Provide the [X, Y] coordinate of the cell's center where the given text is located.  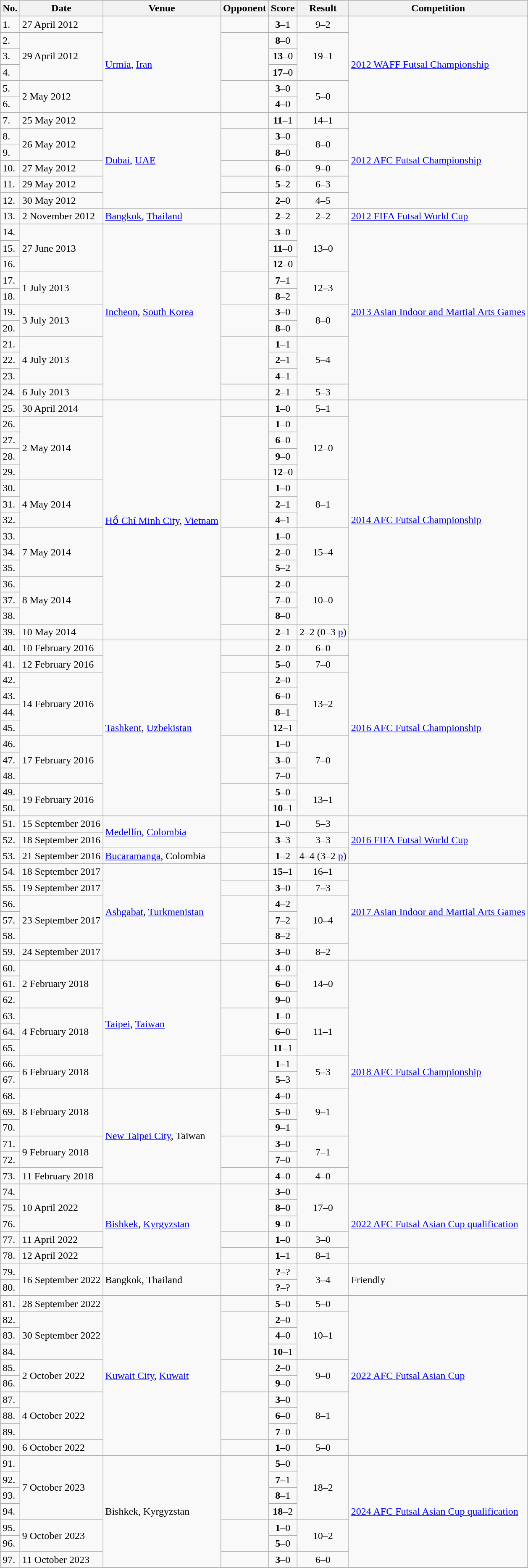
14. [10, 232]
27 May 2012 [61, 168]
2024 AFC Futsal Asian Cup qualification [438, 1511]
46. [10, 744]
11–0 [283, 248]
3 July 2013 [61, 320]
14–0 [323, 984]
52. [10, 840]
4 July 2013 [61, 360]
16. [10, 264]
65. [10, 1048]
33. [10, 536]
25 May 2012 [61, 120]
10 February 2016 [61, 648]
6 October 2022 [61, 1447]
70. [10, 1128]
24. [10, 392]
27 June 2013 [61, 248]
75. [10, 1208]
59. [10, 952]
Date [61, 8]
7–3 [323, 888]
2 May 2012 [61, 96]
Opponent [245, 8]
67. [10, 1080]
5. [10, 88]
10 April 2022 [61, 1208]
94. [10, 1512]
76. [10, 1224]
42. [10, 680]
Tashkent, Uzbekistan [162, 728]
Kuwait City, Kuwait [162, 1376]
15–1 [283, 872]
3–4 [323, 1280]
Incheon, South Korea [162, 313]
73. [10, 1176]
71. [10, 1144]
21. [10, 344]
29 May 2012 [61, 184]
2018 AFC Futsal Championship [438, 1071]
2022 AFC Futsal Asian Cup qualification [438, 1223]
83. [10, 1336]
15. [10, 248]
81. [10, 1304]
30 September 2022 [61, 1336]
82. [10, 1320]
68. [10, 1096]
4–2 [283, 904]
27. [10, 440]
Score [283, 8]
28 September 2022 [61, 1304]
45. [10, 728]
12–3 [323, 288]
2012 AFC Futsal Championship [438, 160]
21 September 2016 [61, 856]
Medellín, Colombia [162, 832]
13. [10, 216]
Dubai, UAE [162, 160]
84. [10, 1352]
6 July 2013 [61, 392]
7. [10, 120]
Friendly [438, 1280]
18 September 2017 [61, 872]
9. [10, 152]
8. [10, 136]
86. [10, 1384]
58. [10, 936]
Hồ Chí Minh City, Vietnam [162, 520]
2012 FIFA Futsal World Cup [438, 216]
32. [10, 520]
15 September 2016 [61, 824]
4–5 [323, 200]
13–2 [323, 704]
79. [10, 1272]
23. [10, 376]
5–1 [323, 408]
41. [10, 664]
27 April 2012 [61, 24]
11. [10, 184]
8 May 2014 [61, 600]
6–3 [323, 184]
78. [10, 1256]
1 July 2013 [61, 288]
4 May 2014 [61, 504]
Ashgabat, Turkmenistan [162, 912]
62. [10, 1000]
30. [10, 488]
7–2 [283, 920]
3. [10, 56]
6 February 2018 [61, 1072]
2 November 2012 [61, 216]
63. [10, 1016]
55. [10, 888]
2014 AFC Futsal Championship [438, 520]
9 October 2023 [61, 1536]
72. [10, 1160]
8 February 2018 [61, 1112]
10–0 [323, 600]
38. [10, 616]
Bucaramanga, Colombia [162, 856]
Result [323, 8]
29 April 2012 [61, 56]
80. [10, 1288]
15–4 [323, 552]
96. [10, 1544]
23 September 2017 [61, 920]
61. [10, 984]
17 February 2016 [61, 760]
11 October 2023 [61, 1560]
36. [10, 584]
9–2 [323, 24]
85. [10, 1368]
2016 AFC Futsal Championship [438, 728]
57. [10, 920]
2022 AFC Futsal Asian Cup [438, 1376]
90. [10, 1447]
19 February 2016 [61, 800]
10 May 2014 [61, 632]
30 May 2012 [61, 200]
74. [10, 1192]
95. [10, 1528]
25. [10, 408]
26. [10, 424]
19. [10, 312]
30 April 2014 [61, 408]
37. [10, 600]
No. [10, 8]
13–1 [323, 800]
10. [10, 168]
69. [10, 1112]
97. [10, 1560]
54. [10, 872]
4. [10, 72]
87. [10, 1400]
4 February 2018 [61, 1032]
18. [10, 296]
51. [10, 824]
48. [10, 776]
4–4 (3–2 p) [323, 856]
88. [10, 1415]
16–1 [323, 872]
11 April 2022 [61, 1240]
11 February 2018 [61, 1176]
18 September 2016 [61, 840]
Urmia, Iran [162, 64]
New Taipei City, Taiwan [162, 1136]
Taipei, Taiwan [162, 1023]
43. [10, 696]
89. [10, 1431]
19 September 2017 [61, 888]
31. [10, 504]
35. [10, 568]
20. [10, 328]
53. [10, 856]
28. [10, 456]
64. [10, 1032]
26 May 2012 [61, 144]
5–4 [323, 360]
3–1 [283, 24]
40. [10, 648]
9 February 2018 [61, 1152]
14–1 [323, 120]
17. [10, 280]
2 October 2022 [61, 1376]
12. [10, 200]
12 April 2022 [61, 1256]
4 October 2022 [61, 1415]
50. [10, 808]
2017 Asian Indoor and Martial Arts Games [438, 912]
2012 WAFF Futsal Championship [438, 64]
1. [10, 24]
2016 FIFA Futsal World Cup [438, 840]
Venue [162, 8]
12–1 [283, 728]
7 May 2014 [61, 552]
2 May 2014 [61, 448]
92. [10, 1479]
2. [10, 40]
22. [10, 360]
77. [10, 1240]
19–1 [323, 56]
39. [10, 632]
2–2 (0–3 p) [323, 632]
6. [10, 104]
Competition [438, 8]
16 September 2022 [61, 1280]
49. [10, 792]
56. [10, 904]
1–2 [283, 856]
14 February 2016 [61, 704]
66. [10, 1064]
24 September 2017 [61, 952]
44. [10, 712]
2013 Asian Indoor and Martial Arts Games [438, 313]
10–2 [323, 1536]
12 February 2016 [61, 664]
29. [10, 472]
93. [10, 1496]
34. [10, 552]
10–4 [323, 920]
60. [10, 968]
7 October 2023 [61, 1487]
91. [10, 1463]
2 February 2018 [61, 984]
47. [10, 760]
